Locate the cell with the specified text and output its (X, Y) center coordinate. 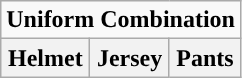
Pants (204, 58)
Uniform Combination (121, 20)
Jersey (130, 58)
Helmet (46, 58)
